From the cell containing the given text, extract its center point as [x, y] coordinate. 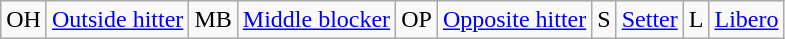
L [696, 20]
MB [213, 20]
S [604, 20]
Outside hitter [117, 20]
OP [417, 20]
Libero [746, 20]
Setter [650, 20]
OH [24, 20]
Opposite hitter [514, 20]
Middle blocker [316, 20]
